Return (x, y) of the center of cell containing provided text 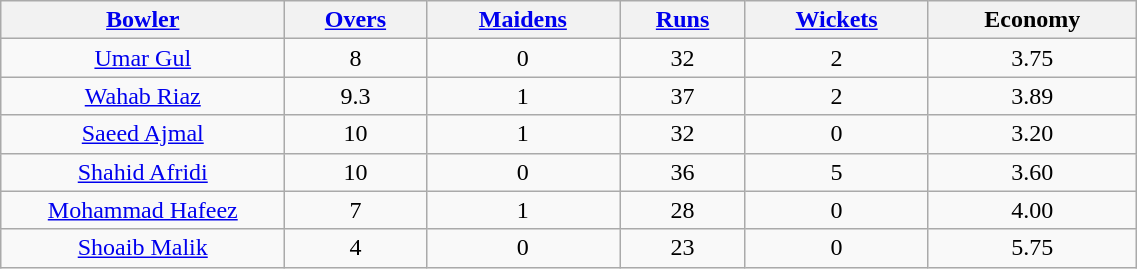
3.89 (1032, 96)
Saeed Ajmal (143, 134)
3.75 (1032, 58)
36 (683, 172)
Overs (356, 20)
9.3 (356, 96)
8 (356, 58)
Umar Gul (143, 58)
Mohammad Hafeez (143, 210)
4.00 (1032, 210)
37 (683, 96)
Maidens (523, 20)
5.75 (1032, 248)
Shoaib Malik (143, 248)
23 (683, 248)
Economy (1032, 20)
7 (356, 210)
28 (683, 210)
3.20 (1032, 134)
Wickets (836, 20)
Bowler (143, 20)
5 (836, 172)
Runs (683, 20)
4 (356, 248)
Shahid Afridi (143, 172)
3.60 (1032, 172)
Wahab Riaz (143, 96)
